Capture the cell that displays the provided text and extract its [X, Y] central coordinate. 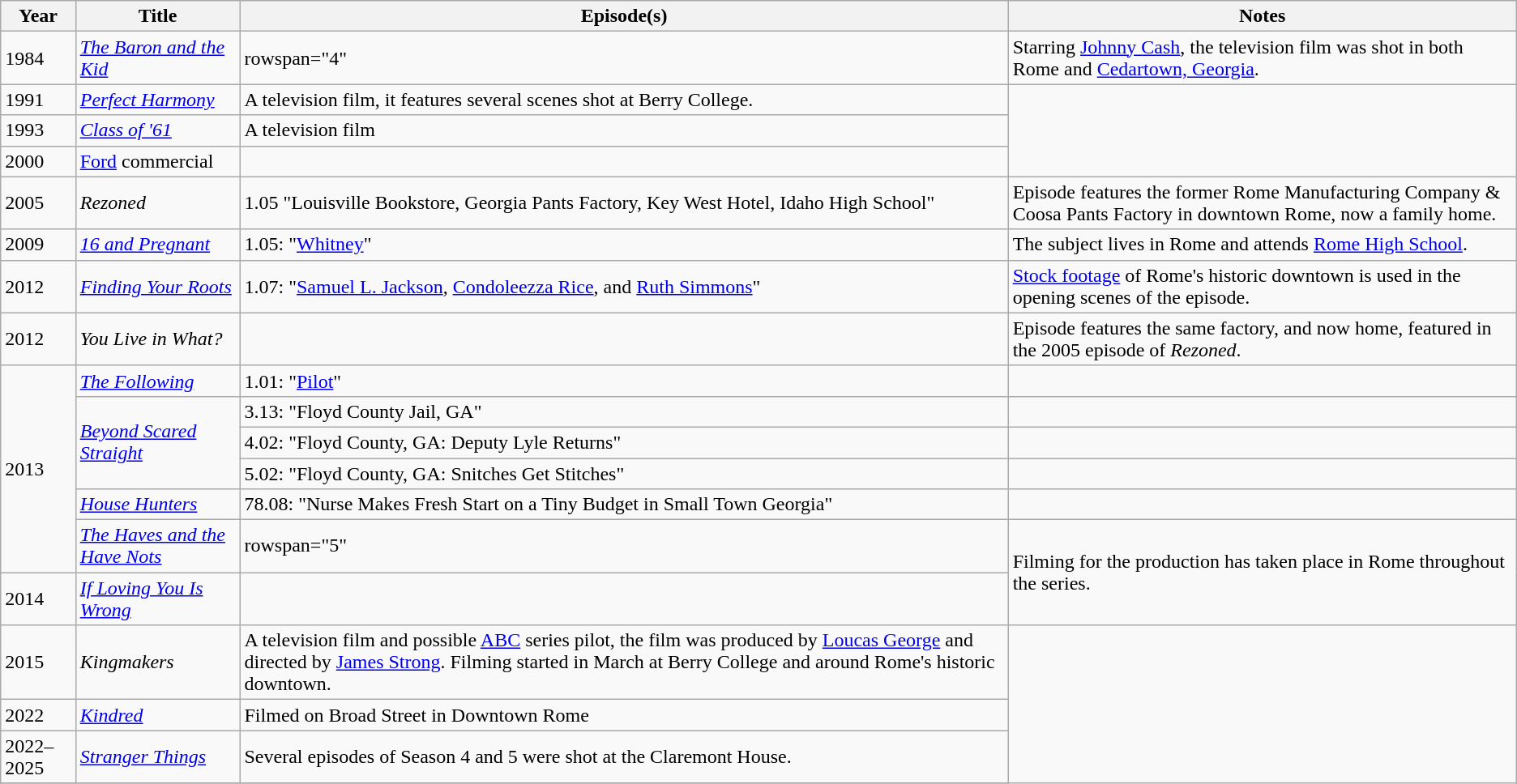
The subject lives in Rome and attends Rome High School. [1263, 245]
5.02: "Floyd County, GA: Snitches Get Stitches" [624, 474]
Ford commercial [157, 161]
Notes [1263, 16]
The Haves and the Have Nots [157, 546]
1.07: "Samuel L. Jackson, Condoleezza Rice, and Ruth Simmons" [624, 287]
Class of '61 [157, 130]
Stock footage of Rome's historic downtown is used in the opening scenes of the episode. [1263, 287]
1984 [38, 58]
Episode features the former Rome Manufacturing Company & Coosa Pants Factory in downtown Rome, now a family home. [1263, 202]
2000 [38, 161]
1.01: "Pilot" [624, 381]
Perfect Harmony [157, 100]
The Baron and the Kid [157, 58]
2022 [38, 715]
The Following [157, 381]
Starring Johnny Cash, the television film was shot in both Rome and Cedartown, Georgia. [1263, 58]
Filming for the production has taken place in Rome throughout the series. [1263, 573]
16 and Pregnant [157, 245]
2013 [38, 468]
1.05: "Whitney" [624, 245]
Episode(s) [624, 16]
Kindred [157, 715]
1.05 "Louisville Bookstore, Georgia Pants Factory, Key West Hotel, Idaho High School" [624, 202]
Stranger Things [157, 756]
rowspan="5" [624, 546]
Beyond Scared Straight [157, 442]
4.02: "Floyd County, GA: Deputy Lyle Returns" [624, 442]
2015 [38, 663]
Kingmakers [157, 663]
If Loving You Is Wrong [157, 599]
3.13: "Floyd County Jail, GA" [624, 411]
2022–2025 [38, 756]
Year [38, 16]
You Live in What? [157, 339]
A television film, it features several scenes shot at Berry College. [624, 100]
1993 [38, 130]
Episode features the same factory, and now home, featured in the 2005 episode of Rezoned. [1263, 339]
Rezoned [157, 202]
2005 [38, 202]
1991 [38, 100]
rowspan="4" [624, 58]
2014 [38, 599]
2009 [38, 245]
78.08: "Nurse Makes Fresh Start on a Tiny Budget in Small Town Georgia" [624, 505]
Title [157, 16]
Several episodes of Season 4 and 5 were shot at the Claremont House. [624, 756]
Finding Your Roots [157, 287]
House Hunters [157, 505]
A television film [624, 130]
Filmed on Broad Street in Downtown Rome [624, 715]
